Provide the (x, y) coordinate of the cell's center where the given text is located.  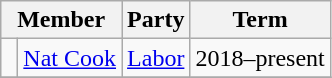
2018–present (260, 58)
Term (260, 20)
Nat Cook (70, 58)
Member (62, 20)
Party (156, 20)
Labor (156, 58)
